Return (X, Y) of the center of cell containing provided text 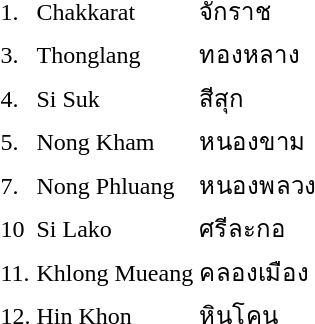
Thonglang (115, 54)
Khlong Mueang (115, 272)
Si Lako (115, 228)
Nong Kham (115, 142)
Nong Phluang (115, 185)
Si Suk (115, 98)
